Scan for the cell matching the given text and deliver its (X, Y) coordinate at center. 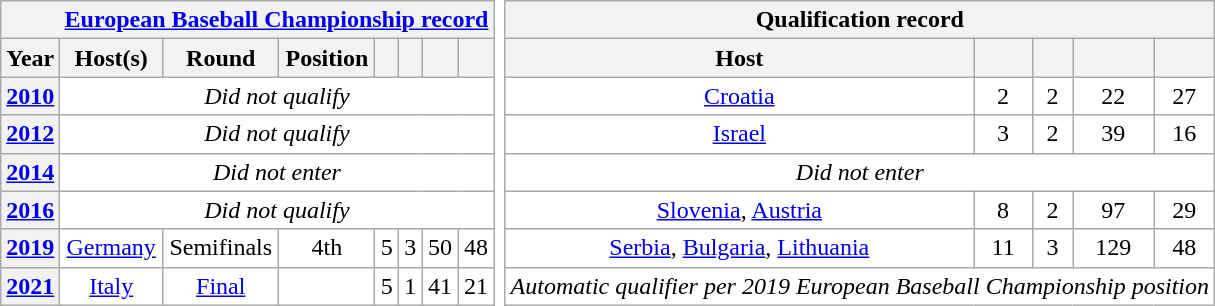
4th (327, 248)
11 (1004, 248)
1 (411, 286)
97 (1112, 210)
Germany (112, 248)
Italy (112, 286)
2016 (30, 210)
Host (740, 58)
Round (221, 58)
21 (476, 286)
Automatic qualifier per 2019 European Baseball Championship position (860, 286)
Semifinals (221, 248)
16 (1184, 134)
2012 (30, 134)
41 (440, 286)
2019 (30, 248)
Israel (740, 134)
129 (1112, 248)
European Baseball Championship record (277, 20)
22 (1112, 96)
2010 (30, 96)
29 (1184, 210)
Year (30, 58)
Final (221, 286)
Host(s) (112, 58)
Slovenia, Austria (740, 210)
2014 (30, 172)
Serbia, Bulgaria, Lithuania (740, 248)
Position (327, 58)
Croatia (740, 96)
50 (440, 248)
Qualification record (860, 20)
27 (1184, 96)
39 (1112, 134)
2021 (30, 286)
8 (1004, 210)
